Determine the (x, y) coordinate at the center of the cell enclosing the given text.  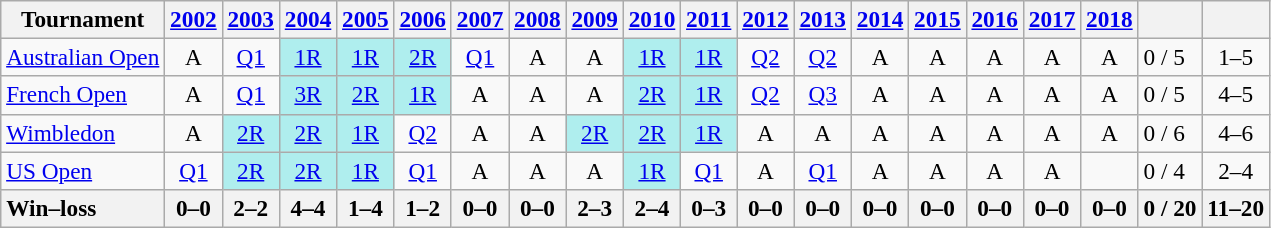
11–20 (1236, 208)
2–3 (594, 208)
2010 (652, 19)
Q3 (822, 95)
Tournament (83, 19)
4–4 (308, 208)
2018 (1110, 19)
2–2 (250, 208)
1–4 (366, 208)
1–5 (1236, 57)
0–3 (709, 208)
2017 (1052, 19)
Australian Open (83, 57)
2008 (538, 19)
2015 (938, 19)
4–6 (1236, 133)
0 / 4 (1170, 170)
Win–loss (83, 208)
French Open (83, 95)
2007 (480, 19)
2004 (308, 19)
2016 (994, 19)
2003 (250, 19)
2013 (822, 19)
2002 (194, 19)
1–2 (422, 208)
2011 (709, 19)
0 / 20 (1170, 208)
0 / 6 (1170, 133)
2014 (880, 19)
4–5 (1236, 95)
Wimbledon (83, 133)
2006 (422, 19)
2009 (594, 19)
3R (308, 95)
US Open (83, 170)
2005 (366, 19)
2012 (766, 19)
